Pinpoint the cell where the given text exists, returning its (X, Y) midpoint coordinate. 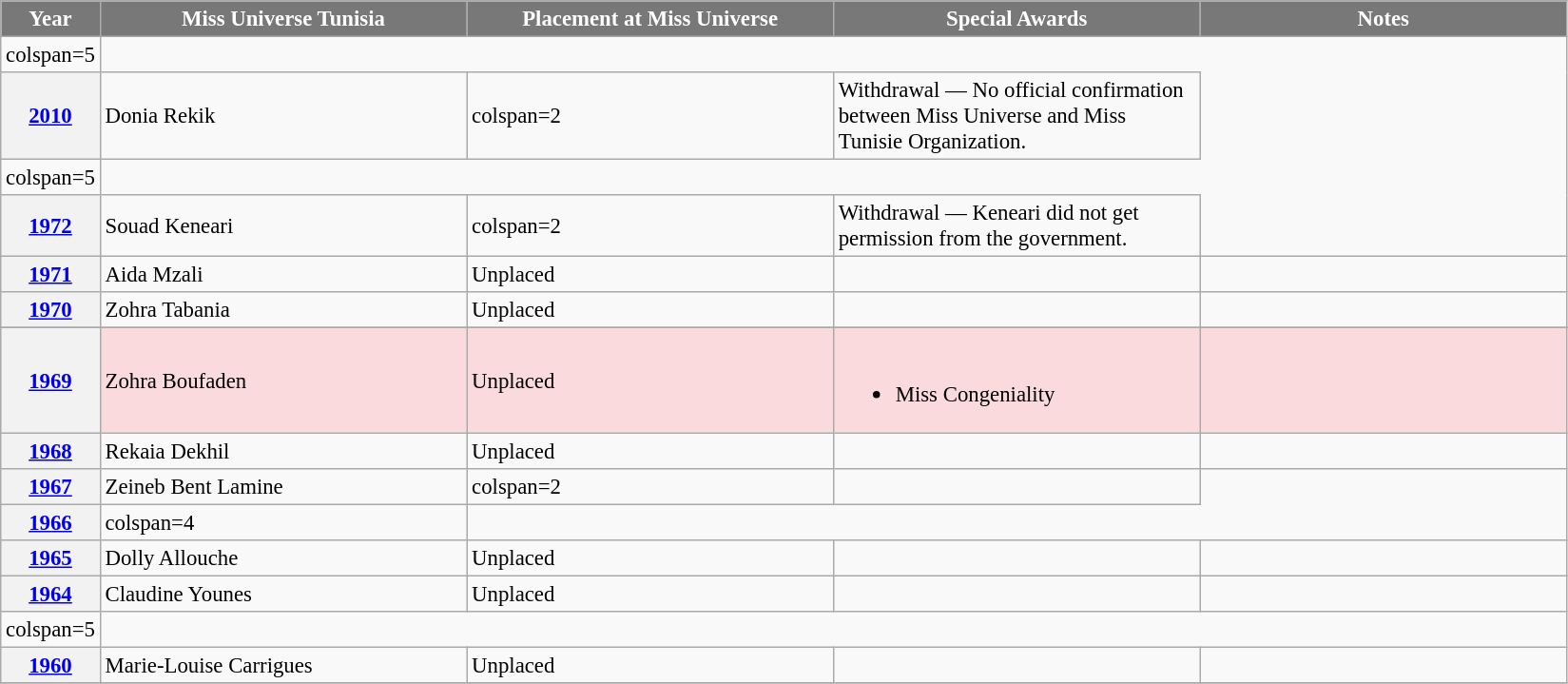
1970 (50, 311)
Zohra Boufaden (283, 381)
Withdrawal — Keneari did not get permission from the government. (1016, 226)
1964 (50, 595)
Miss Universe Tunisia (283, 19)
Special Awards (1016, 19)
Souad Keneari (283, 226)
Miss Congeniality (1016, 381)
1968 (50, 451)
1971 (50, 275)
1965 (50, 558)
Claudine Younes (283, 595)
2010 (50, 116)
Year (50, 19)
Withdrawal — No official confirmation between Miss Universe and Miss Tunisie Organization. (1016, 116)
Zohra Tabania (283, 311)
colspan=4 (283, 522)
Marie-Louise Carrigues (283, 666)
1969 (50, 381)
1960 (50, 666)
1967 (50, 487)
Dolly Allouche (283, 558)
Rekaia Dekhil (283, 451)
1966 (50, 522)
Placement at Miss Universe (650, 19)
Notes (1384, 19)
Zeineb Bent Lamine (283, 487)
Aida Mzali (283, 275)
Donia Rekik (283, 116)
1972 (50, 226)
